Extract the (X, Y) coordinate from the center of the cell holding the provided text.  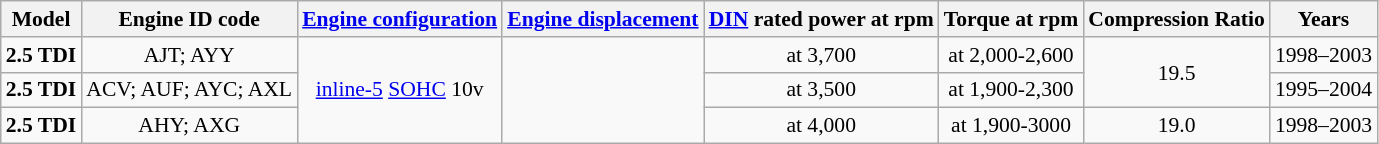
Years (1324, 19)
Engine configuration (400, 19)
Torque at rpm (1011, 19)
Engine displacement (602, 19)
Compression Ratio (1176, 19)
at 3,500 (822, 90)
at 3,700 (822, 55)
DIN rated power at rpm (822, 19)
Model (42, 19)
at 2,000-2,600 (1011, 55)
at 1,900-2,300 (1011, 90)
at 4,000 (822, 126)
19.5 (1176, 72)
19.0 (1176, 126)
ACV; AUF; AYC; AXL (189, 90)
Engine ID code (189, 19)
at 1,900-3000 (1011, 126)
1995–2004 (1324, 90)
inline-5 SOHC 10v (400, 90)
AJT; AYY (189, 55)
AHY; AXG (189, 126)
